Identify which cell holds the provided text, then report its (X, Y) central coordinate. 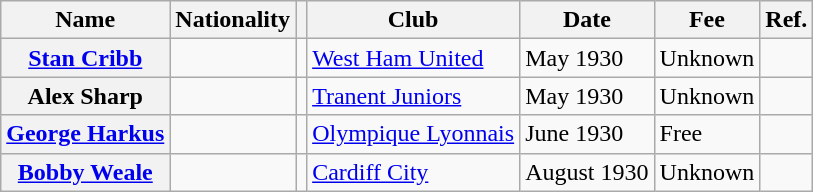
Name (86, 20)
Nationality (233, 20)
Date (587, 20)
Tranent Juniors (414, 96)
Stan Cribb (86, 58)
Alex Sharp (86, 96)
West Ham United (414, 58)
Free (707, 134)
George Harkus (86, 134)
Fee (707, 20)
Ref. (786, 20)
June 1930 (587, 134)
Club (414, 20)
Olympique Lyonnais (414, 134)
Cardiff City (414, 172)
August 1930 (587, 172)
Bobby Weale (86, 172)
